Find where the given text appears and provide that cell's center as (x, y) coordinate. 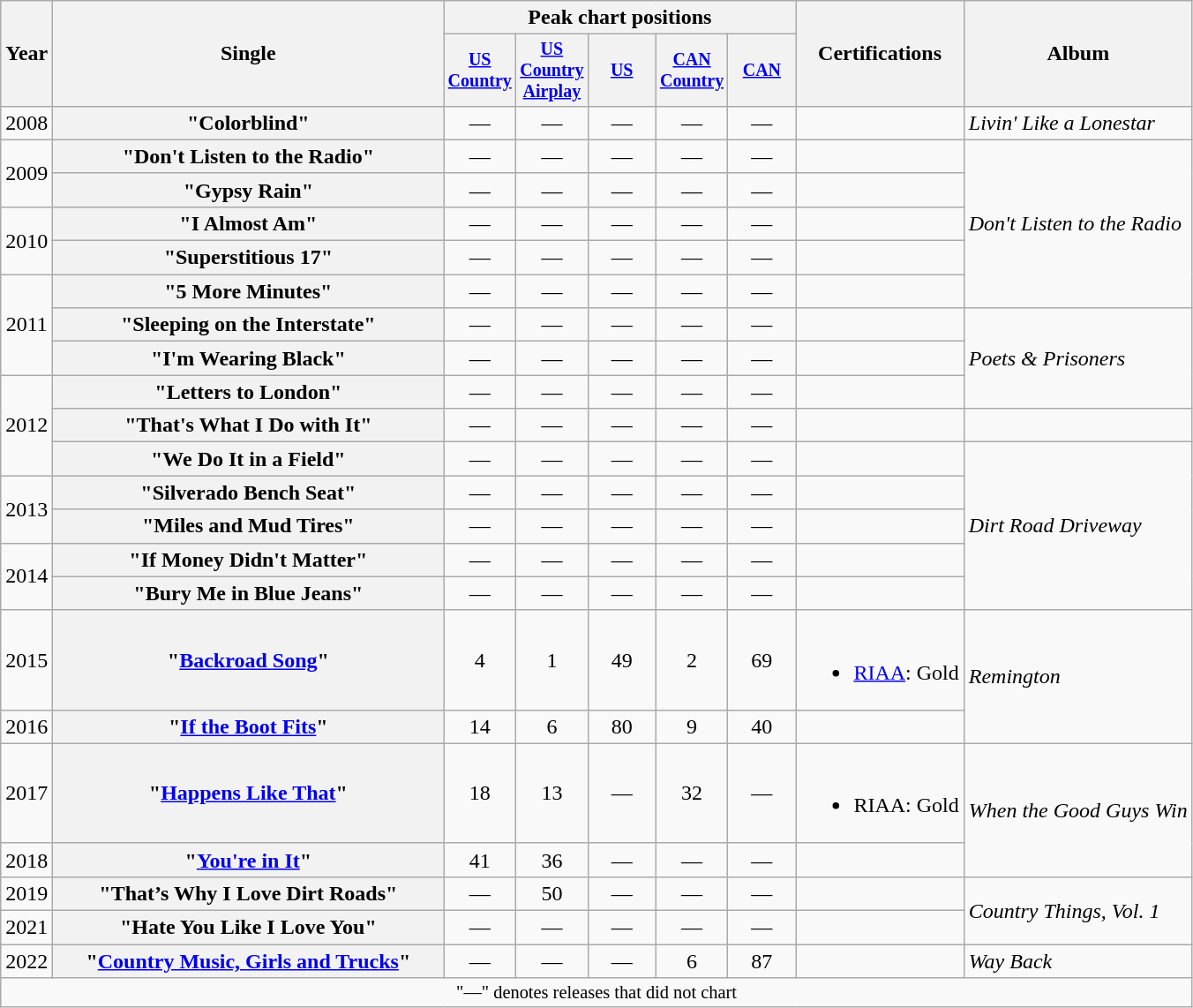
2012 (26, 425)
"Miles and Mud Tires" (249, 526)
Remington (1078, 676)
14 (480, 726)
1 (552, 660)
13 (552, 793)
32 (692, 793)
"Country Music, Girls and Trucks" (249, 961)
2011 (26, 325)
"I Almost Am" (249, 223)
2010 (26, 240)
When the Good Guys Win (1078, 810)
"Backroad Song" (249, 660)
50 (552, 893)
2 (692, 660)
CAN (762, 71)
2022 (26, 961)
Don't Listen to the Radio (1078, 223)
2018 (26, 860)
"That’s Why I Love Dirt Roads" (249, 893)
2017 (26, 793)
"Superstitious 17" (249, 258)
4 (480, 660)
87 (762, 961)
2013 (26, 509)
"Bury Me in Blue Jeans" (249, 593)
"Colorblind" (249, 123)
2009 (26, 173)
Year (26, 54)
2015 (26, 660)
2016 (26, 726)
"We Do It in a Field" (249, 459)
9 (692, 726)
41 (480, 860)
49 (621, 660)
18 (480, 793)
2008 (26, 123)
2021 (26, 928)
2019 (26, 893)
"5 More Minutes" (249, 291)
US Country Airplay (552, 71)
Album (1078, 54)
"Happens Like That" (249, 793)
"You're in It" (249, 860)
"Silverado Bench Seat" (249, 493)
Way Back (1078, 961)
"—" denotes releases that did not chart (596, 993)
Livin' Like a Lonestar (1078, 123)
Country Things, Vol. 1 (1078, 910)
40 (762, 726)
Single (249, 54)
Peak chart positions (619, 18)
2014 (26, 576)
"If Money Didn't Matter" (249, 560)
Poets & Prisoners (1078, 358)
80 (621, 726)
"I'm Wearing Black" (249, 358)
US (621, 71)
US Country (480, 71)
"Sleeping on the Interstate" (249, 325)
36 (552, 860)
"That's What I Do with It" (249, 425)
"Don't Listen to the Radio" (249, 156)
CAN Country (692, 71)
"Letters to London" (249, 392)
"Gypsy Rain" (249, 190)
"If the Boot Fits" (249, 726)
Certifications (880, 54)
Dirt Road Driveway (1078, 526)
69 (762, 660)
"Hate You Like I Love You" (249, 928)
